Return [x, y] of the center of cell containing provided text 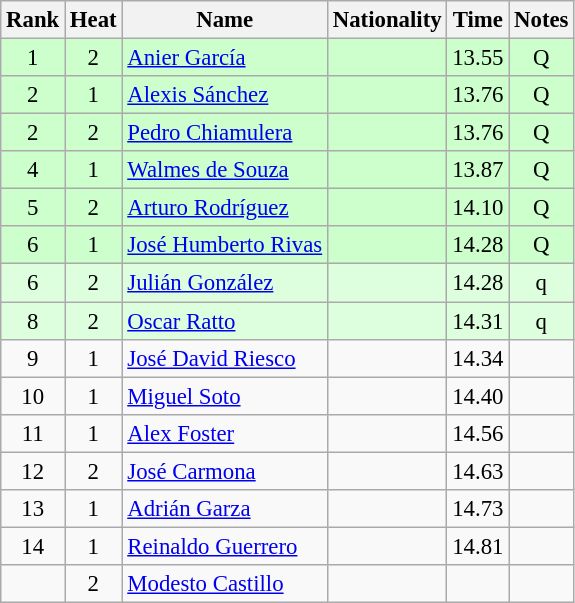
Miguel Soto [225, 396]
10 [33, 396]
Time [478, 20]
14.10 [478, 208]
Adrián Garza [225, 509]
Modesto Castillo [225, 584]
Name [225, 20]
4 [33, 170]
Arturo Rodríguez [225, 208]
14.81 [478, 546]
14.40 [478, 396]
Alexis Sánchez [225, 95]
Anier García [225, 58]
Alex Foster [225, 433]
12 [33, 471]
14.34 [478, 358]
Walmes de Souza [225, 170]
José Carmona [225, 471]
9 [33, 358]
14.73 [478, 509]
14.56 [478, 433]
Nationality [386, 20]
Oscar Ratto [225, 321]
José David Riesco [225, 358]
Reinaldo Guerrero [225, 546]
13 [33, 509]
Heat [94, 20]
14 [33, 546]
14.63 [478, 471]
José Humberto Rivas [225, 245]
14.31 [478, 321]
13.55 [478, 58]
8 [33, 321]
Notes [542, 20]
5 [33, 208]
Rank [33, 20]
11 [33, 433]
Julián González [225, 283]
Pedro Chiamulera [225, 133]
13.87 [478, 170]
